Find where the given text appears and provide that cell's center as (X, Y) coordinate. 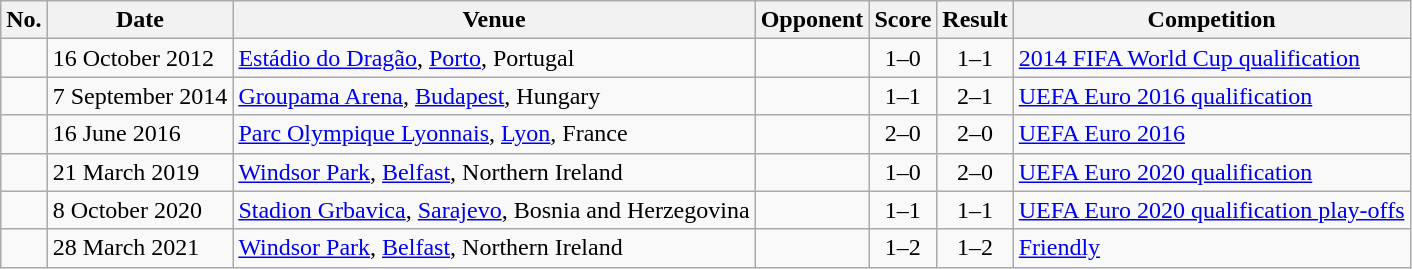
8 October 2020 (140, 210)
Venue (494, 20)
Stadion Grbavica, Sarajevo, Bosnia and Herzegovina (494, 210)
UEFA Euro 2020 qualification play-offs (1212, 210)
28 March 2021 (140, 248)
Estádio do Dragão, Porto, Portugal (494, 58)
7 September 2014 (140, 96)
2–1 (975, 96)
21 March 2019 (140, 172)
Groupama Arena, Budapest, Hungary (494, 96)
16 June 2016 (140, 134)
Opponent (812, 20)
Score (903, 20)
UEFA Euro 2020 qualification (1212, 172)
2014 FIFA World Cup qualification (1212, 58)
Date (140, 20)
Friendly (1212, 248)
Result (975, 20)
UEFA Euro 2016 (1212, 134)
16 October 2012 (140, 58)
No. (24, 20)
Parc Olympique Lyonnais, Lyon, France (494, 134)
UEFA Euro 2016 qualification (1212, 96)
Competition (1212, 20)
